Search for the cell housing the specified text and yield its [X, Y] center coordinate. 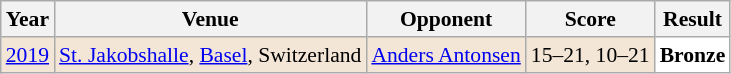
Anders Antonsen [446, 55]
2019 [28, 55]
Venue [210, 19]
Bronze [693, 55]
Result [693, 19]
St. Jakobshalle, Basel, Switzerland [210, 55]
15–21, 10–21 [590, 55]
Year [28, 19]
Score [590, 19]
Opponent [446, 19]
